Capture the cell that displays the provided text and extract its (x, y) central coordinate. 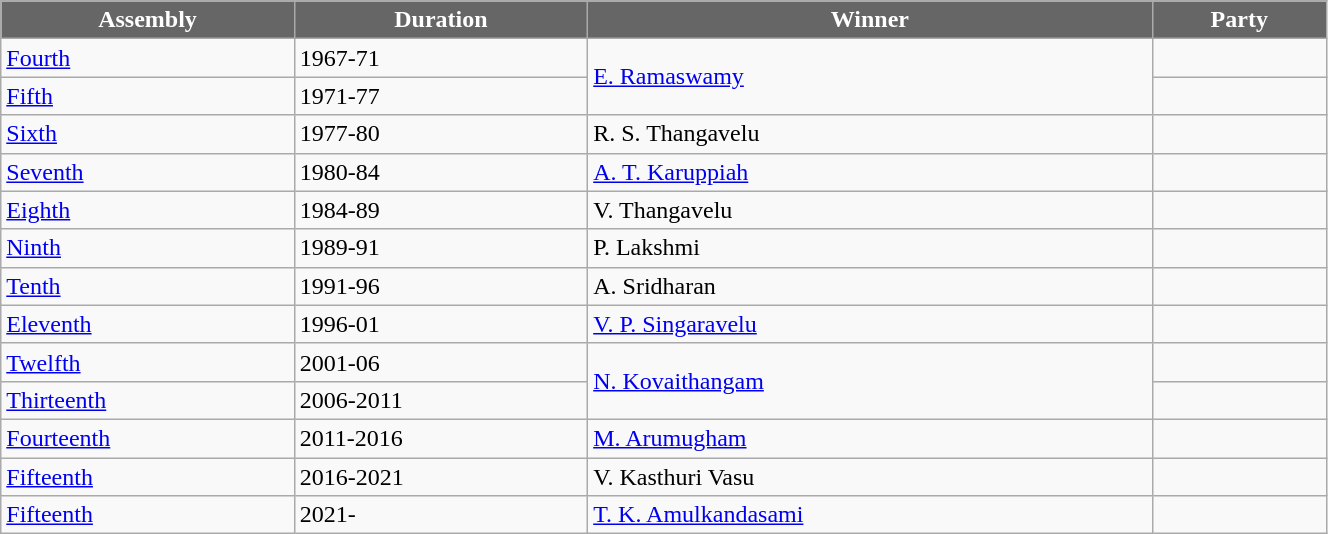
A. T. Karuppiah (870, 172)
Thirteenth (148, 400)
1980-84 (440, 172)
Fourth (148, 58)
2006-2011 (440, 400)
Party (1239, 20)
2011-2016 (440, 438)
Duration (440, 20)
R. S. Thangavelu (870, 134)
Eighth (148, 210)
2021- (440, 515)
V. Thangavelu (870, 210)
1989-91 (440, 248)
Assembly (148, 20)
V. Kasthuri Vasu (870, 477)
Ninth (148, 248)
Tenth (148, 286)
P. Lakshmi (870, 248)
2001-06 (440, 362)
Fourteenth (148, 438)
1971-77 (440, 96)
1967-71 (440, 58)
1984-89 (440, 210)
1996-01 (440, 324)
M. Arumugham (870, 438)
Eleventh (148, 324)
Twelfth (148, 362)
N. Kovaithangam (870, 381)
Fifth (148, 96)
V. P. Singaravelu (870, 324)
Winner (870, 20)
E. Ramaswamy (870, 77)
2016-2021 (440, 477)
1991-96 (440, 286)
1977-80 (440, 134)
Sixth (148, 134)
A. Sridharan (870, 286)
T. K. Amulkandasami (870, 515)
Seventh (148, 172)
